Pinpoint the cell where the given text exists, returning its (X, Y) midpoint coordinate. 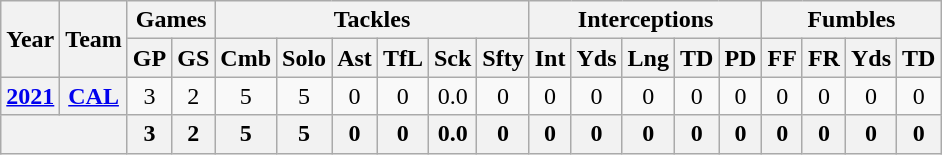
2021 (30, 96)
Games (170, 20)
GS (194, 58)
Team (94, 39)
PD (740, 58)
Fumbles (852, 20)
GP (149, 58)
Tackles (372, 20)
Ast (355, 58)
FF (782, 58)
CAL (94, 96)
FR (824, 58)
Interceptions (646, 20)
Sck (452, 58)
Solo (304, 58)
TfL (402, 58)
Year (30, 39)
Cmb (246, 58)
Int (550, 58)
Sfty (503, 58)
Lng (648, 58)
